Capture the cell that displays the provided text and extract its (X, Y) central coordinate. 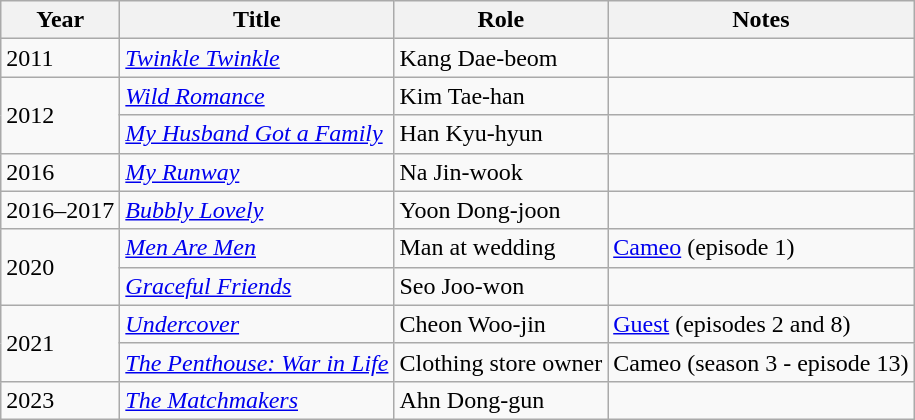
Yoon Dong-joon (501, 210)
Bubbly Lovely (257, 210)
Man at wedding (501, 248)
Cameo (episode 1) (761, 248)
2011 (60, 58)
Twinkle Twinkle (257, 58)
The Penthouse: War in Life (257, 362)
2020 (60, 267)
2012 (60, 115)
2021 (60, 343)
The Matchmakers (257, 400)
Guest (episodes 2 and 8) (761, 324)
Wild Romance (257, 96)
Role (501, 20)
Men Are Men (257, 248)
Title (257, 20)
Graceful Friends (257, 286)
Kim Tae-han (501, 96)
Na Jin-wook (501, 172)
2023 (60, 400)
Cheon Woo-jin (501, 324)
2016 (60, 172)
Year (60, 20)
Kang Dae-beom (501, 58)
My Runway (257, 172)
Seo Joo-won (501, 286)
Clothing store owner (501, 362)
Notes (761, 20)
Cameo (season 3 - episode 13) (761, 362)
Han Kyu-hyun (501, 134)
Ahn Dong-gun (501, 400)
My Husband Got a Family (257, 134)
Undercover (257, 324)
2016–2017 (60, 210)
